Find where the given text appears and provide that cell's center as (X, Y) coordinate. 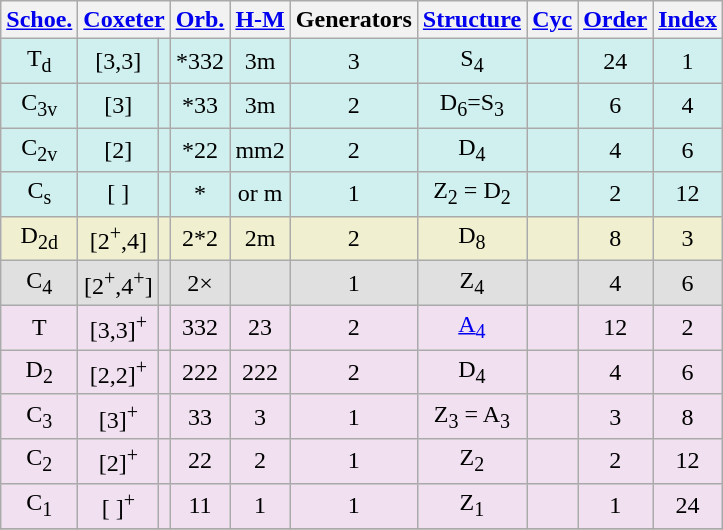
Z2 (472, 462)
2*2 (200, 238)
[3]+ (118, 416)
[3,3]+ (118, 328)
[3,3] (118, 61)
Z1 (472, 506)
S4 (472, 61)
C4 (40, 284)
[3] (118, 105)
Index (688, 20)
T (40, 328)
D6=S3 (472, 105)
C1 (40, 506)
[ ]+ (118, 506)
Z3 = A3 (472, 416)
[2+,4+] (118, 284)
332 (200, 328)
A4 (472, 328)
[2+,4] (118, 238)
Coxeter (124, 20)
or m (260, 194)
mm2 (260, 150)
23 (260, 328)
11 (200, 506)
C3v (40, 105)
C3 (40, 416)
Td (40, 61)
Generators (354, 20)
Order (616, 20)
C2v (40, 150)
*33 (200, 105)
22 (200, 462)
[ ] (118, 194)
D2d (40, 238)
[2] (118, 150)
33 (200, 416)
2m (260, 238)
[2]+ (118, 462)
2× (200, 284)
*332 (200, 61)
D2 (40, 372)
Schoe. (40, 20)
Z4 (472, 284)
Structure (472, 20)
*22 (200, 150)
Orb. (200, 20)
Z2 = D2 (472, 194)
* (200, 194)
Cyc (552, 20)
C2 (40, 462)
H-M (260, 20)
Cs (40, 194)
D8 (472, 238)
[2,2]+ (118, 372)
